Extract the (x, y) coordinate from the center of the cell holding the provided text.  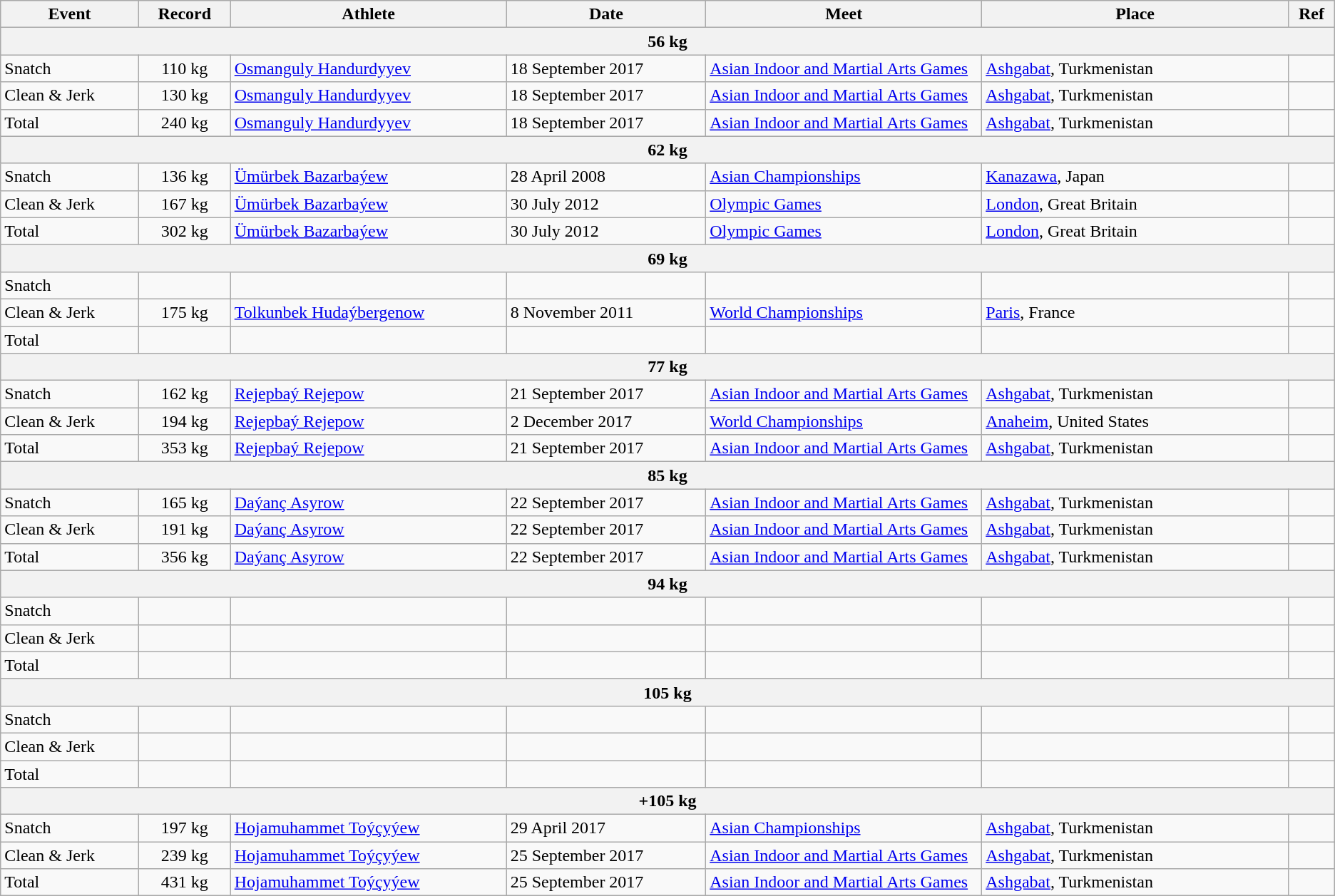
+105 kg (667, 801)
8 November 2011 (606, 312)
105 kg (667, 692)
197 kg (184, 828)
62 kg (667, 150)
Tolkunbek Hudaýbergenow (368, 312)
167 kg (184, 204)
29 April 2017 (606, 828)
165 kg (184, 503)
175 kg (184, 312)
77 kg (667, 367)
Event (70, 14)
194 kg (184, 421)
302 kg (184, 231)
240 kg (184, 123)
Anaheim, United States (1135, 421)
56 kg (667, 41)
69 kg (667, 258)
85 kg (667, 475)
2 December 2017 (606, 421)
136 kg (184, 177)
Athlete (368, 14)
Record (184, 14)
Paris, France (1135, 312)
Date (606, 14)
Meet (844, 14)
353 kg (184, 448)
28 April 2008 (606, 177)
Ref (1312, 14)
130 kg (184, 96)
162 kg (184, 394)
239 kg (184, 855)
431 kg (184, 882)
356 kg (184, 557)
94 kg (667, 584)
Place (1135, 14)
Kanazawa, Japan (1135, 177)
110 kg (184, 68)
191 kg (184, 530)
